Search for the cell housing the specified text and yield its [X, Y] center coordinate. 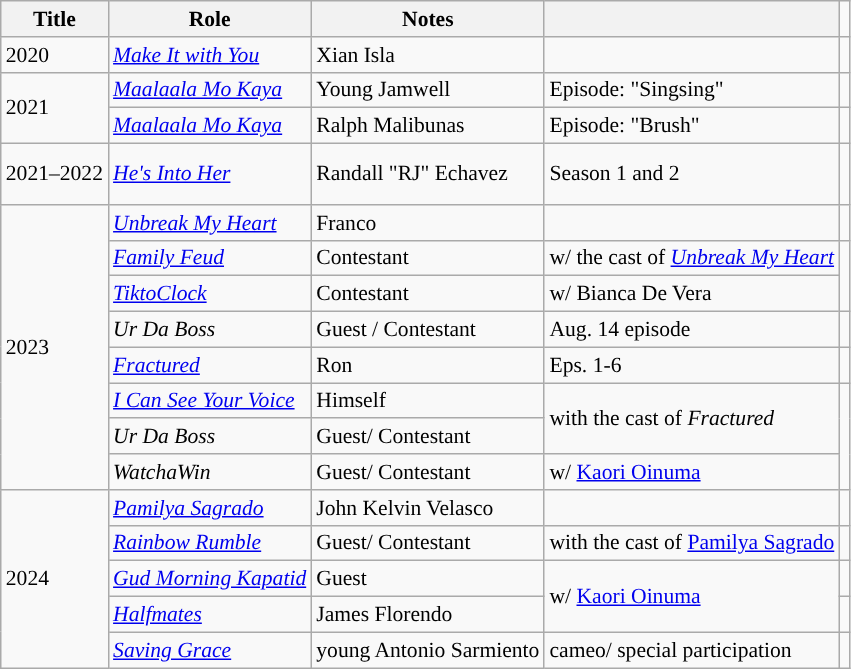
w/ Bianca De Vera [692, 294]
TiktoClock [210, 294]
with the cast of Fractured [692, 418]
Himself [428, 401]
John Kelvin Velasco [428, 508]
Rainbow Rumble [210, 543]
Saving Grace [210, 650]
Role [210, 19]
I Can See Your Voice [210, 401]
Season 1 and 2 [692, 174]
w/ the cast of Unbreak My Heart [692, 258]
Xian Isla [428, 55]
Fractured [210, 365]
Aug. 14 episode [692, 330]
Unbreak My Heart [210, 223]
Guest [428, 579]
Young Jamwell [428, 90]
2021 [54, 108]
Halfmates [210, 615]
2020 [54, 55]
Eps. 1-6 [692, 365]
Family Feud [210, 258]
with the cast of Pamilya Sagrado [692, 543]
cameo/ special participation [692, 650]
Episode: "Singsing" [692, 90]
Randall "RJ" Echavez [428, 174]
young Antonio Sarmiento [428, 650]
Franco [428, 223]
Ralph Malibunas [428, 126]
2024 [54, 579]
Make It with You [210, 55]
2021–2022 [54, 174]
Gud Morning Kapatid [210, 579]
Title [54, 19]
2023 [54, 348]
Guest / Contestant [428, 330]
James Florendo [428, 615]
He's Into Her [210, 174]
Notes [428, 19]
Ron [428, 365]
WatchaWin [210, 472]
Pamilya Sagrado [210, 508]
Episode: "Brush" [692, 126]
